Determine the [x, y] coordinate at the center of the cell enclosing the given text.  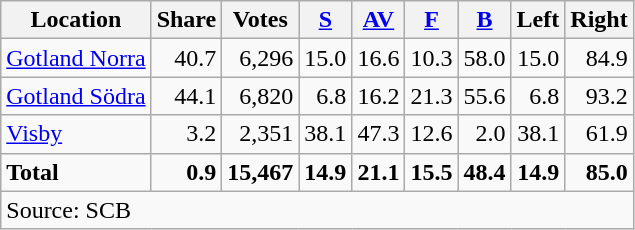
6,296 [260, 58]
16.6 [378, 58]
15.5 [432, 172]
0.9 [186, 172]
55.6 [484, 96]
AV [378, 20]
21.1 [378, 172]
12.6 [432, 134]
Gotland Norra [76, 58]
B [484, 20]
6,820 [260, 96]
10.3 [432, 58]
48.4 [484, 172]
85.0 [599, 172]
3.2 [186, 134]
Location [76, 20]
15,467 [260, 172]
2.0 [484, 134]
2,351 [260, 134]
61.9 [599, 134]
47.3 [378, 134]
58.0 [484, 58]
Gotland Södra [76, 96]
S [326, 20]
93.2 [599, 96]
Visby [76, 134]
Votes [260, 20]
84.9 [599, 58]
21.3 [432, 96]
Left [538, 20]
16.2 [378, 96]
Total [76, 172]
Source: SCB [317, 210]
40.7 [186, 58]
Right [599, 20]
44.1 [186, 96]
F [432, 20]
Share [186, 20]
